For the text-containing cell, return its midpoint in [X, Y] coordinate format. 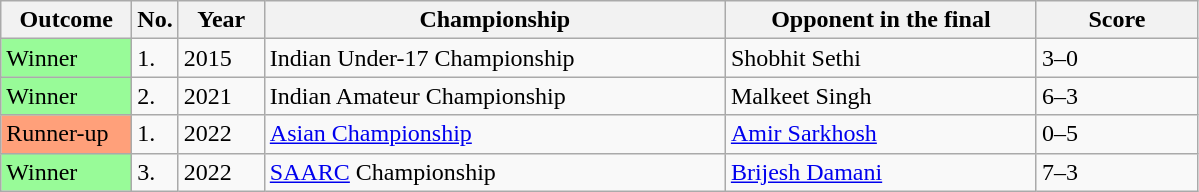
SAARC Championship [494, 172]
3. [155, 172]
Championship [494, 20]
Year [221, 20]
Score [1116, 20]
2. [155, 96]
Runner-up [66, 134]
Brijesh Damani [880, 172]
Asian Championship [494, 134]
0–5 [1116, 134]
6–3 [1116, 96]
2021 [221, 96]
Indian Amateur Championship [494, 96]
Shobhit Sethi [880, 58]
Opponent in the final [880, 20]
Amir Sarkhosh [880, 134]
2015 [221, 58]
No. [155, 20]
Outcome [66, 20]
7–3 [1116, 172]
3–0 [1116, 58]
Indian Under-17 Championship [494, 58]
Malkeet Singh [880, 96]
